Pinpoint the cell where the given text exists, returning its (X, Y) midpoint coordinate. 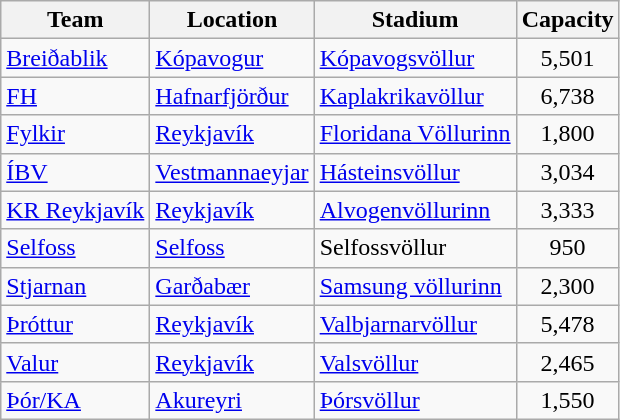
Valsvöllur (415, 362)
Hásteinsvöllur (415, 172)
1,800 (568, 134)
950 (568, 248)
Kópavogur (232, 58)
1,550 (568, 400)
Hafnarfjörður (232, 96)
3,333 (568, 210)
Alvogenvöllurinn (415, 210)
3,034 (568, 172)
Selfossvöllur (415, 248)
Floridana Völlurinn (415, 134)
Akureyri (232, 400)
Stjarnan (76, 286)
Stadium (415, 20)
6,738 (568, 96)
Þór/KA (76, 400)
2,300 (568, 286)
KR Reykjavík (76, 210)
Team (76, 20)
Valbjarnarvöllur (415, 324)
5,478 (568, 324)
Fylkir (76, 134)
Kópavogsvöllur (415, 58)
Garðabær (232, 286)
Breiðablik (76, 58)
Samsung völlurinn (415, 286)
Kaplakrikavöllur (415, 96)
Þróttur (76, 324)
ÍBV (76, 172)
2,465 (568, 362)
Location (232, 20)
Capacity (568, 20)
Valur (76, 362)
Þórsvöllur (415, 400)
FH (76, 96)
5,501 (568, 58)
Vestmannaeyjar (232, 172)
